Pinpoint the cell where the given text exists, returning its (X, Y) midpoint coordinate. 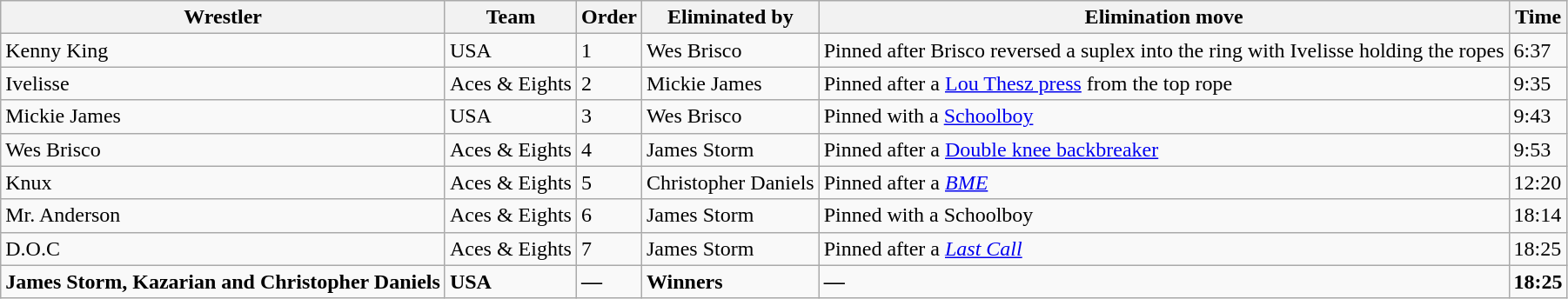
4 (609, 149)
Pinned after a BME (1164, 183)
Eliminated by (730, 17)
9:35 (1538, 83)
9:53 (1538, 149)
2 (609, 83)
7 (609, 249)
3 (609, 116)
Pinned after a Lou Thesz press from the top rope (1164, 83)
Mr. Anderson (223, 216)
12:20 (1538, 183)
Christopher Daniels (730, 183)
Team (510, 17)
6 (609, 216)
5 (609, 183)
Winners (730, 282)
1 (609, 50)
Wrestler (223, 17)
Time (1538, 17)
Ivelisse (223, 83)
9:43 (1538, 116)
D.O.C (223, 249)
Pinned after Brisco reversed a suplex into the ring with Ivelisse holding the ropes (1164, 50)
Order (609, 17)
Pinned after a Double knee backbreaker (1164, 149)
James Storm, Kazarian and Christopher Daniels (223, 282)
Elimination move (1164, 17)
Knux (223, 183)
6:37 (1538, 50)
Kenny King (223, 50)
Pinned after a Last Call (1164, 249)
18:14 (1538, 216)
